Pinpoint the cell where the given text exists, returning its (X, Y) midpoint coordinate. 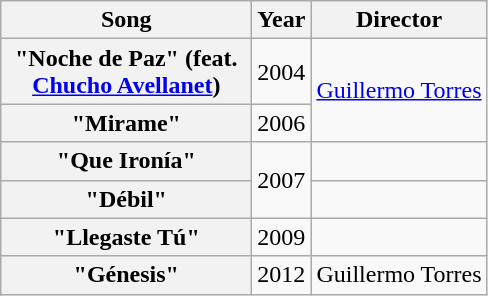
2004 (282, 72)
Director (399, 20)
2012 (282, 275)
"Llegaste Tú" (126, 237)
"Génesis" (126, 275)
2007 (282, 180)
"Mirame" (126, 123)
2009 (282, 237)
"Que Ironía" (126, 161)
Year (282, 20)
Song (126, 20)
"Noche de Paz" (feat. Chucho Avellanet) (126, 72)
"Débil" (126, 199)
2006 (282, 123)
